Determine the [x, y] coordinate at the center of the cell enclosing the given text.  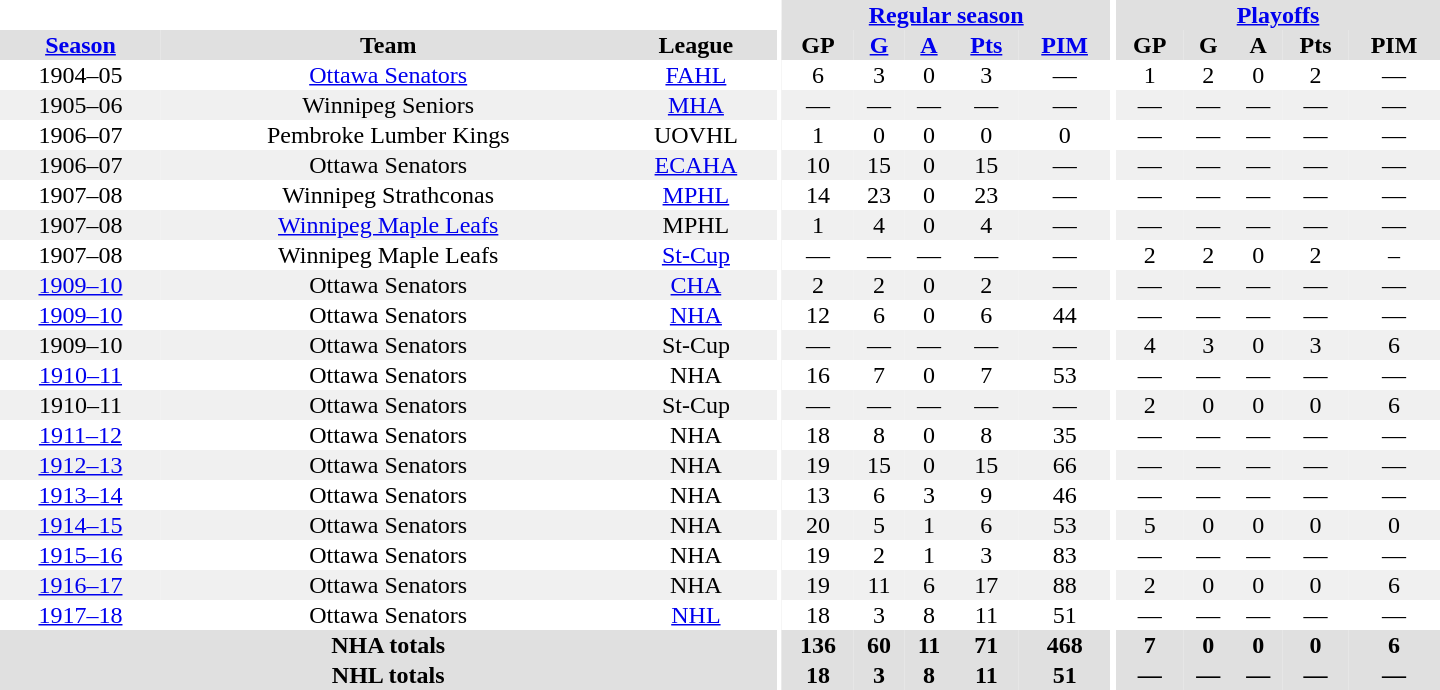
FAHL [696, 75]
1916–17 [80, 585]
UOVHL [696, 135]
16 [818, 375]
17 [986, 585]
Winnipeg Seniors [388, 105]
1914–15 [80, 525]
Pembroke Lumber Kings [388, 135]
NHL [696, 615]
468 [1065, 645]
83 [1065, 555]
League [696, 45]
60 [879, 645]
NHL totals [388, 675]
12 [818, 315]
35 [1065, 435]
NHA totals [388, 645]
1911–12 [80, 435]
1912–13 [80, 465]
9 [986, 495]
10 [818, 165]
1905–06 [80, 105]
13 [818, 495]
1917–18 [80, 615]
1913–14 [80, 495]
1904–05 [80, 75]
CHA [696, 285]
Playoffs [1278, 15]
20 [818, 525]
136 [818, 645]
46 [1065, 495]
88 [1065, 585]
MHA [696, 105]
14 [818, 195]
Winnipeg Strathconas [388, 195]
Regular season [946, 15]
ECAHA [696, 165]
71 [986, 645]
Season [80, 45]
1915–16 [80, 555]
66 [1065, 465]
Team [388, 45]
44 [1065, 315]
– [1394, 255]
